Find where the given text appears and provide that cell's center as [x, y] coordinate. 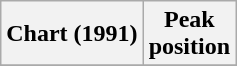
Peakposition [189, 34]
Chart (1991) [72, 34]
